Detect which cell encompasses the target text, then output its (X, Y) center coordinate. 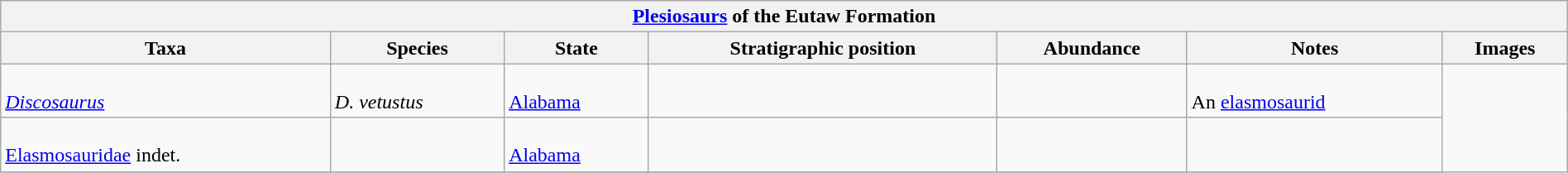
Abundance (1092, 48)
Elasmosauridae indet. (165, 144)
Stratigraphic position (822, 48)
Plesiosaurs of the Eutaw Formation (784, 17)
State (577, 48)
Notes (1315, 48)
Images (1505, 48)
Discosaurus (165, 91)
Taxa (165, 48)
D. vetustus (417, 91)
Species (417, 48)
An elasmosaurid (1315, 91)
